Return [X, Y] of the center of cell containing provided text 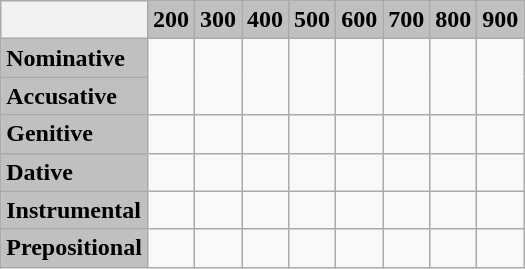
Prepositional [74, 248]
400 [266, 20]
700 [406, 20]
Genitive [74, 134]
Nominative [74, 58]
600 [360, 20]
200 [170, 20]
Accusative [74, 96]
900 [500, 20]
Instrumental [74, 210]
300 [218, 20]
Dative [74, 172]
800 [454, 20]
500 [312, 20]
